Return the [x, y] coordinate for the center point of the cell that contains the specified text.  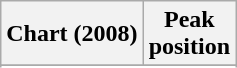
Peakposition [189, 34]
Chart (2008) [72, 34]
